Return [x, y] of the center of cell containing provided text 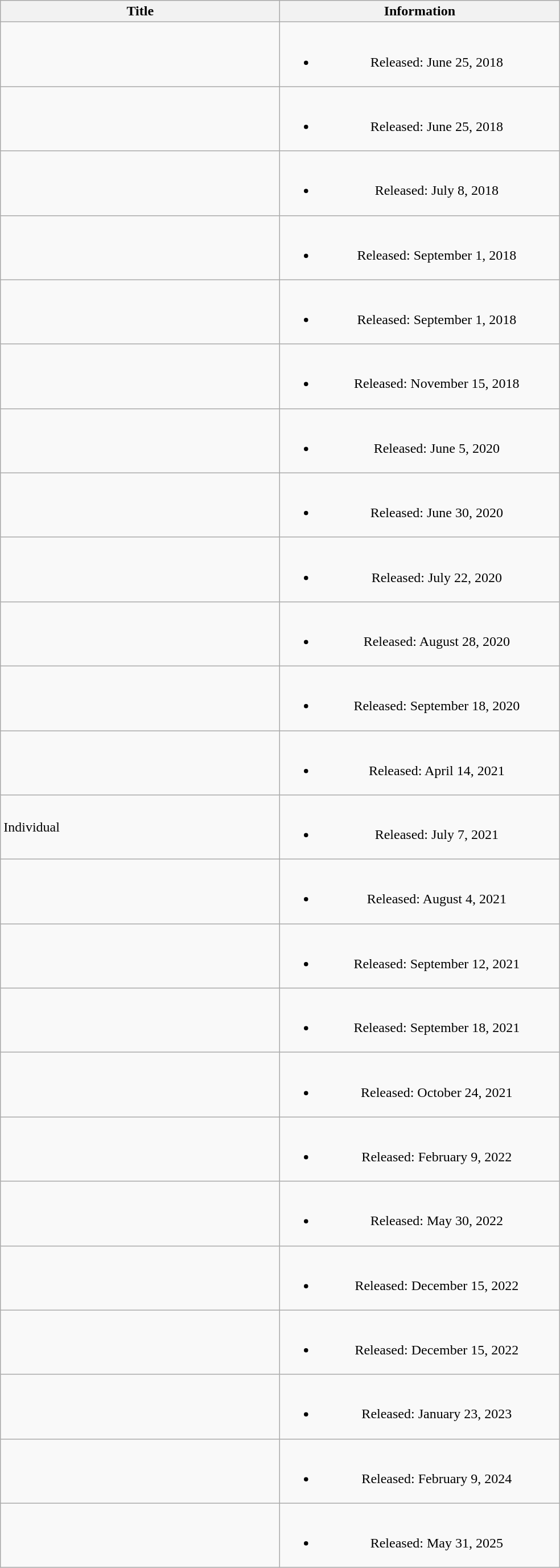
Released: June 5, 2020 [420, 441]
Released: April 14, 2021 [420, 762]
Released: May 30, 2022 [420, 1213]
Released: September 18, 2021 [420, 1021]
Released: November 15, 2018 [420, 376]
Released: September 18, 2020 [420, 698]
Released: August 4, 2021 [420, 892]
Released: February 9, 2022 [420, 1149]
Released: September 12, 2021 [420, 956]
Released: February 9, 2024 [420, 1471]
Released: August 28, 2020 [420, 633]
Released: July 7, 2021 [420, 827]
Released: October 24, 2021 [420, 1084]
Released: May 31, 2025 [420, 1536]
Released: July 8, 2018 [420, 183]
Information [420, 11]
Title [140, 11]
Released: January 23, 2023 [420, 1407]
Individual [140, 827]
Released: July 22, 2020 [420, 570]
Released: June 30, 2020 [420, 505]
